Extract the [X, Y] coordinate from the center of the cell holding the provided text.  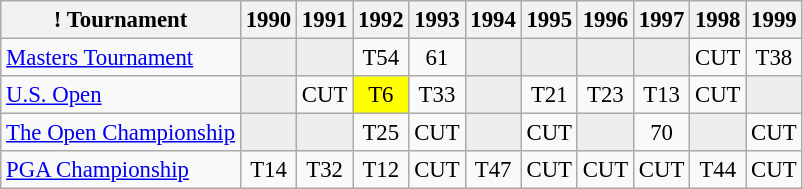
T25 [381, 133]
Masters Tournament [121, 58]
T38 [774, 58]
1993 [437, 20]
T33 [437, 95]
T12 [381, 170]
1998 [718, 20]
1997 [661, 20]
T23 [605, 95]
T14 [268, 170]
T32 [325, 170]
61 [437, 58]
T6 [381, 95]
1995 [549, 20]
T54 [381, 58]
T21 [549, 95]
70 [661, 133]
1994 [493, 20]
T13 [661, 95]
1992 [381, 20]
PGA Championship [121, 170]
1999 [774, 20]
The Open Championship [121, 133]
U.S. Open [121, 95]
1990 [268, 20]
! Tournament [121, 20]
1991 [325, 20]
T47 [493, 170]
T44 [718, 170]
1996 [605, 20]
